Capture the cell that displays the provided text and extract its (X, Y) central coordinate. 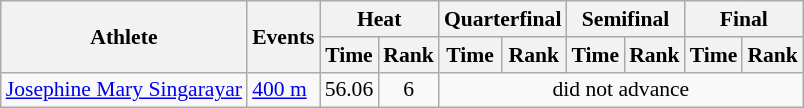
did not advance (621, 90)
Quarterfinal (503, 19)
Events (283, 36)
6 (408, 90)
Athlete (124, 36)
56.06 (350, 90)
Josephine Mary Singarayar (124, 90)
400 m (283, 90)
Final (744, 19)
Heat (380, 19)
Semifinal (625, 19)
